Pinpoint the cell where the given text exists, returning its [x, y] midpoint coordinate. 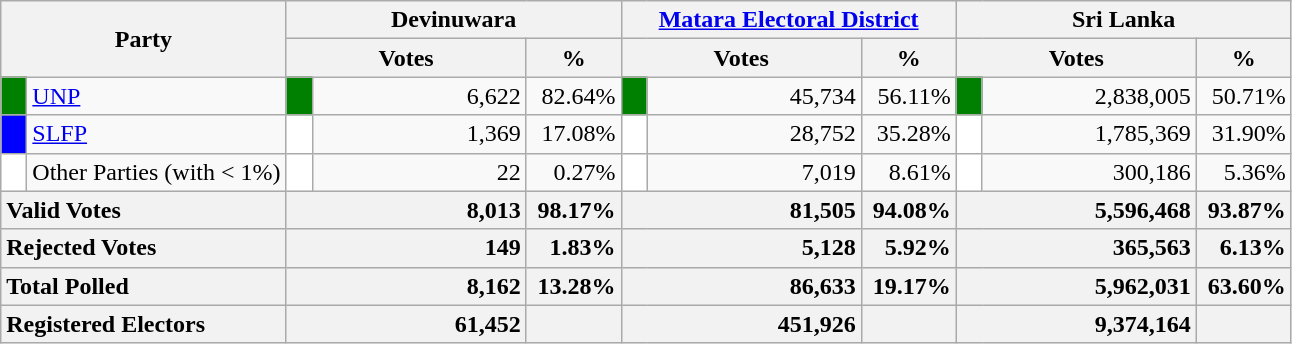
61,452 [406, 324]
300,186 [1089, 172]
365,563 [1076, 248]
98.17% [574, 210]
1.83% [574, 248]
2,838,005 [1089, 96]
45,734 [754, 96]
Party [144, 39]
8,162 [406, 286]
13.28% [574, 286]
81,505 [741, 210]
SLFP [156, 134]
22 [419, 172]
Valid Votes [144, 210]
149 [406, 248]
6,622 [419, 96]
93.87% [1244, 210]
86,633 [741, 286]
Devinuwara [454, 20]
6.13% [1244, 248]
19.17% [908, 286]
28,752 [754, 134]
Registered Electors [144, 324]
Total Polled [144, 286]
Matara Electoral District [788, 20]
82.64% [574, 96]
94.08% [908, 210]
56.11% [908, 96]
17.08% [574, 134]
31.90% [1244, 134]
5,596,468 [1076, 210]
8.61% [908, 172]
63.60% [1244, 286]
451,926 [741, 324]
UNP [156, 96]
5,128 [741, 248]
8,013 [406, 210]
Sri Lanka [1124, 20]
Rejected Votes [144, 248]
9,374,164 [1076, 324]
1,369 [419, 134]
1,785,369 [1089, 134]
50.71% [1244, 96]
5,962,031 [1076, 286]
0.27% [574, 172]
5.36% [1244, 172]
7,019 [754, 172]
Other Parties (with < 1%) [156, 172]
35.28% [908, 134]
5.92% [908, 248]
